Determine the (X, Y) coordinate at the center of the cell enclosing the given text.  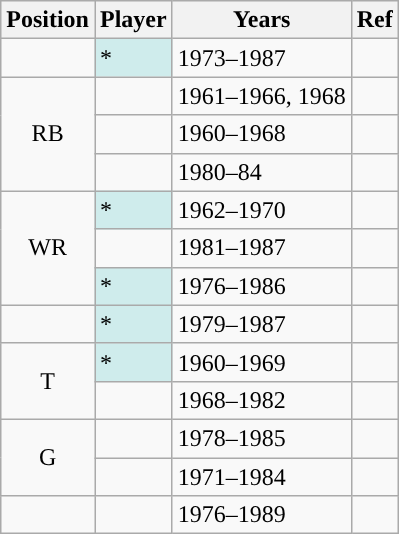
1960–1968 (262, 134)
1971–1984 (262, 477)
Player (133, 20)
1968–1982 (262, 400)
1978–1985 (262, 438)
1981–1987 (262, 248)
Years (262, 20)
1979–1987 (262, 324)
1980–84 (262, 172)
1976–1986 (262, 286)
1962–1970 (262, 210)
WR (48, 248)
1973–1987 (262, 58)
G (48, 457)
1961–1966, 1968 (262, 96)
Ref (374, 20)
1960–1969 (262, 362)
RB (48, 134)
1976–1989 (262, 515)
T (48, 381)
Position (48, 20)
